Detect which cell encompasses the target text, then output its (X, Y) center coordinate. 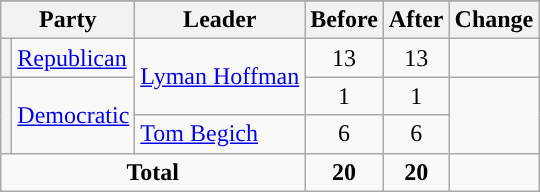
Total (153, 172)
Change (494, 20)
Republican (74, 58)
Party (68, 20)
After (416, 20)
Before (344, 20)
Tom Begich (220, 134)
Lyman Hoffman (220, 77)
Leader (220, 20)
Democratic (74, 115)
